Determine the (x, y) coordinate at the center of the cell enclosing the given text.  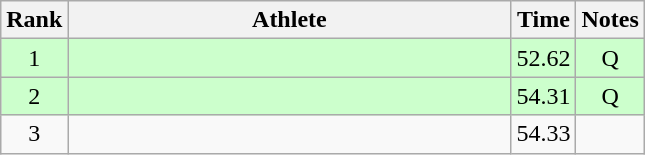
Time (544, 20)
52.62 (544, 58)
3 (34, 134)
54.33 (544, 134)
Notes (610, 20)
1 (34, 58)
Rank (34, 20)
54.31 (544, 96)
Athlete (290, 20)
2 (34, 96)
